Find where the given text appears and provide that cell's center as [X, Y] coordinate. 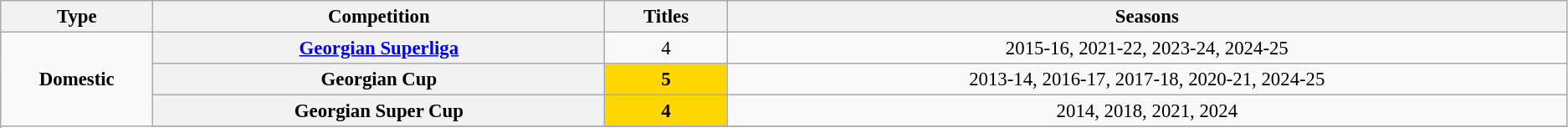
Competition [379, 17]
Georgian Cup [379, 79]
Seasons [1146, 17]
2015-16, 2021-22, 2023-24, 2024-25 [1146, 49]
Georgian Superliga [379, 49]
Domestic [77, 80]
2014, 2018, 2021, 2024 [1146, 111]
Georgian Super Cup [379, 111]
Type [77, 17]
5 [666, 79]
2013-14, 2016-17, 2017-18, 2020-21, 2024-25 [1146, 79]
Titles [666, 17]
